Find where the given text appears and provide that cell's center as (X, Y) coordinate. 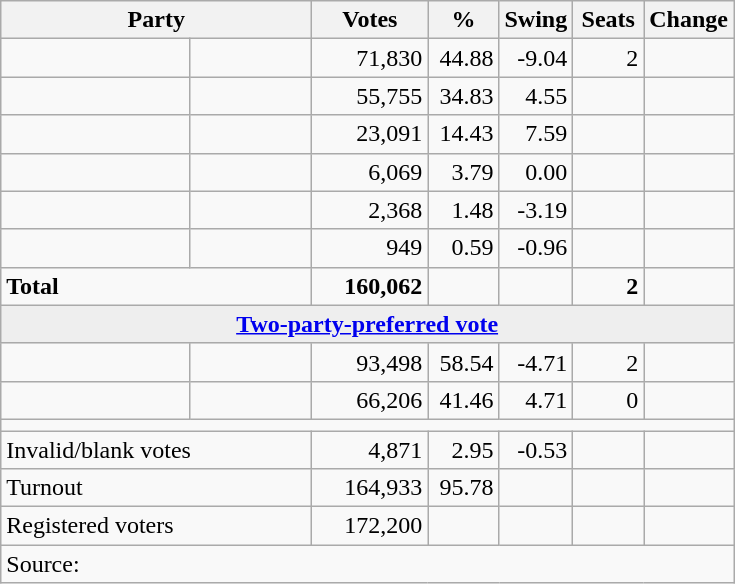
% (464, 20)
2.95 (464, 449)
164,933 (370, 488)
4.55 (536, 96)
58.54 (464, 362)
34.83 (464, 96)
Total (156, 286)
-0.96 (536, 248)
6,069 (370, 172)
Invalid/blank votes (156, 449)
172,200 (370, 526)
7.59 (536, 134)
23,091 (370, 134)
41.46 (464, 400)
949 (370, 248)
0.59 (464, 248)
Seats (608, 20)
14.43 (464, 134)
0.00 (536, 172)
Party (156, 20)
44.88 (464, 58)
Turnout (156, 488)
3.79 (464, 172)
0 (608, 400)
Two-party-preferred vote (368, 324)
4,871 (370, 449)
Swing (536, 20)
-4.71 (536, 362)
Change (689, 20)
4.71 (536, 400)
160,062 (370, 286)
1.48 (464, 210)
55,755 (370, 96)
93,498 (370, 362)
Registered voters (156, 526)
71,830 (370, 58)
-3.19 (536, 210)
-0.53 (536, 449)
2,368 (370, 210)
66,206 (370, 400)
95.78 (464, 488)
-9.04 (536, 58)
Votes (370, 20)
Source: (368, 564)
